Identify which cell holds the provided text, then report its [x, y] central coordinate. 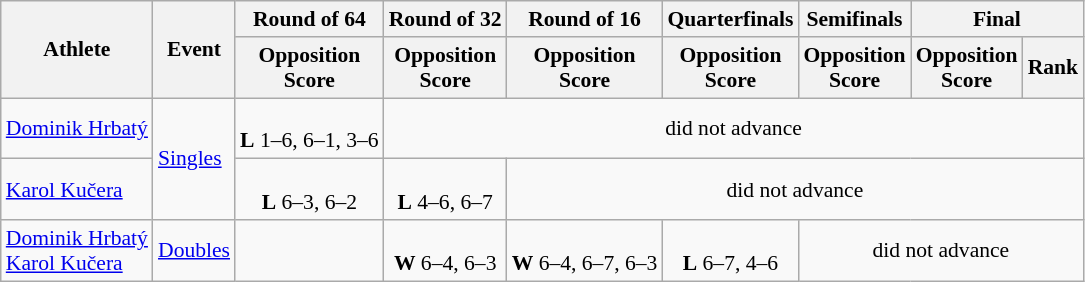
Doubles [194, 250]
Karol Kučera [77, 190]
L 1–6, 6–1, 3–6 [310, 128]
Dominik HrbatýKarol Kučera [77, 250]
Final [998, 19]
Athlete [77, 50]
W 6–4, 6–3 [446, 250]
Quarterfinals [730, 19]
Round of 16 [585, 19]
Singles [194, 159]
Semifinals [854, 19]
Event [194, 50]
Round of 32 [446, 19]
Dominik Hrbatý [77, 128]
W 6–4, 6–7, 6–3 [585, 250]
L 4–6, 6–7 [446, 190]
L 6–3, 6–2 [310, 190]
Rank [1054, 68]
Round of 64 [310, 19]
L 6–7, 4–6 [730, 250]
